Return the [x, y] coordinate for the center point of the cell that contains the specified text.  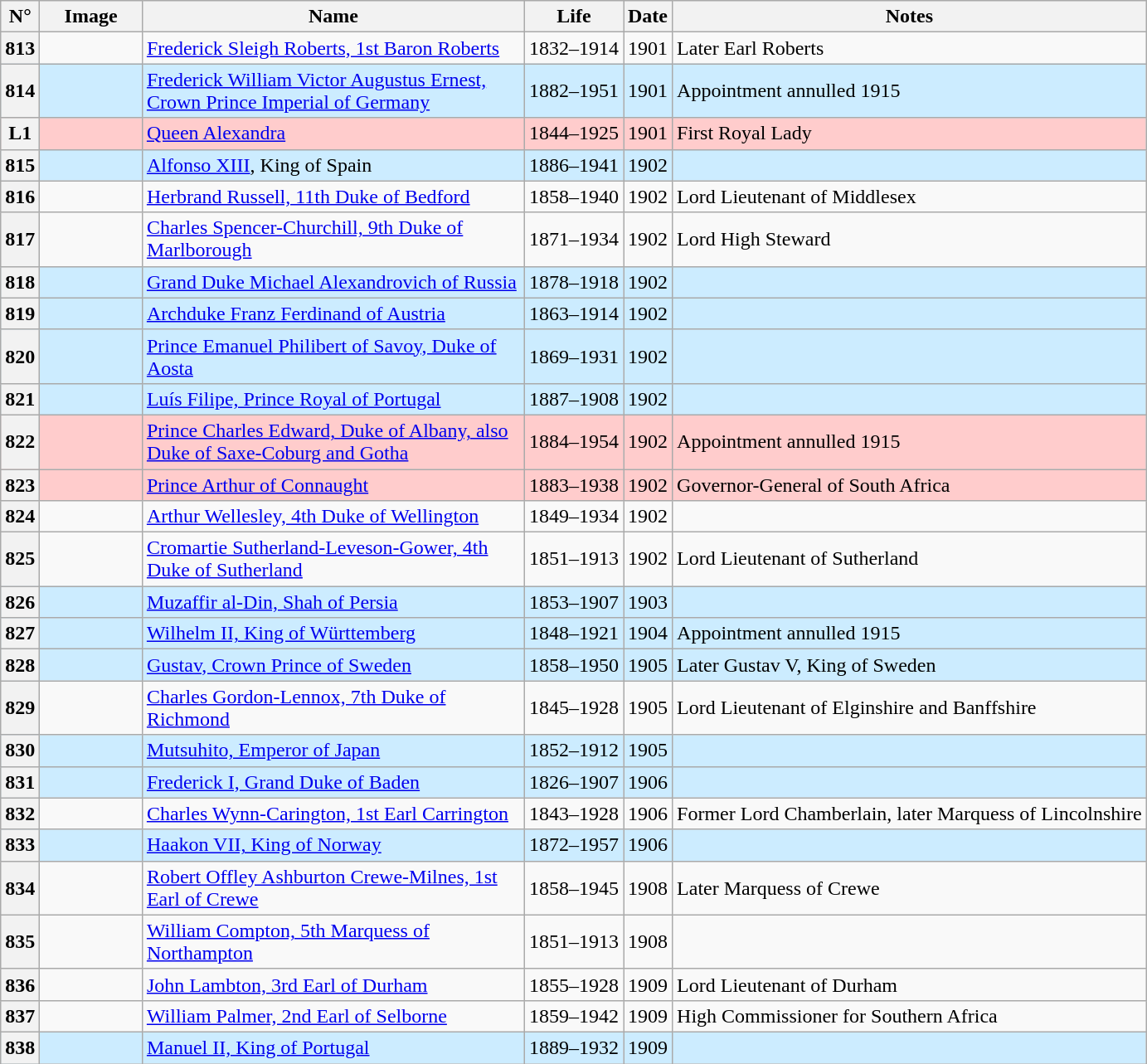
Charles Spencer-Churchill, 9th Duke of Marlborough [333, 239]
821 [20, 399]
Governor-General of South Africa [910, 485]
L1 [20, 134]
823 [20, 485]
Cromartie Sutherland-Leveson-Gower, 4th Duke of Sutherland [333, 559]
Prince Arthur of Connaught [333, 485]
Wilhelm II, King of Württemberg [333, 634]
820 [20, 357]
Frederick William Victor Augustus Ernest, Crown Prince Imperial of Germany [333, 91]
Later Earl Roberts [910, 48]
Lord Lieutenant of Durham [910, 984]
Frederick I, Grand Duke of Baden [333, 782]
1869–1931 [574, 357]
Manuel II, King of Portugal [333, 1047]
Prince Emanuel Philibert of Savoy, Duke of Aosta [333, 357]
Muzaffir al-Din, Shah of Persia [333, 602]
Arthur Wellesley, 4th Duke of Wellington [333, 517]
815 [20, 165]
837 [20, 1016]
Alfonso XIII, King of Spain [333, 165]
Luís Filipe, Prince Royal of Portugal [333, 399]
1849–1934 [574, 517]
1852–1912 [574, 751]
1886–1941 [574, 165]
824 [20, 517]
1878–1918 [574, 282]
Charles Gordon-Lennox, 7th Duke of Richmond [333, 708]
829 [20, 708]
1853–1907 [574, 602]
817 [20, 239]
Lord Lieutenant of Middlesex [910, 197]
818 [20, 282]
830 [20, 751]
836 [20, 984]
1858–1940 [574, 197]
Archduke Franz Ferdinand of Austria [333, 313]
835 [20, 942]
John Lambton, 3rd Earl of Durham [333, 984]
838 [20, 1047]
1832–1914 [574, 48]
Image [91, 17]
Lord Lieutenant of Elginshire and Banffshire [910, 708]
Prince Charles Edward, Duke of Albany, also Duke of Saxe-Coburg and Gotha [333, 441]
813 [20, 48]
1887–1908 [574, 399]
1883–1938 [574, 485]
Date [649, 17]
Life [574, 17]
1826–1907 [574, 782]
1845–1928 [574, 708]
Lord High Steward [910, 239]
1863–1914 [574, 313]
822 [20, 441]
825 [20, 559]
High Commissioner for Southern Africa [910, 1016]
828 [20, 665]
1903 [649, 602]
1848–1921 [574, 634]
Mutsuhito, Emperor of Japan [333, 751]
William Palmer, 2nd Earl of Selborne [333, 1016]
Queen Alexandra [333, 134]
Charles Wynn-Carington, 1st Earl Carrington [333, 814]
834 [20, 887]
1858–1945 [574, 887]
Former Lord Chamberlain, later Marquess of Lincolnshire [910, 814]
831 [20, 782]
1855–1928 [574, 984]
Gustav, Crown Prince of Sweden [333, 665]
Robert Offley Ashburton Crewe-Milnes, 1st Earl of Crewe [333, 887]
1889–1932 [574, 1047]
816 [20, 197]
1843–1928 [574, 814]
Frederick Sleigh Roberts, 1st Baron Roberts [333, 48]
1872–1957 [574, 845]
833 [20, 845]
1871–1934 [574, 239]
1844–1925 [574, 134]
832 [20, 814]
814 [20, 91]
1858–1950 [574, 665]
N° [20, 17]
1882–1951 [574, 91]
William Compton, 5th Marquess of Northampton [333, 942]
Later Marquess of Crewe [910, 887]
827 [20, 634]
Lord Lieutenant of Sutherland [910, 559]
Name [333, 17]
Grand Duke Michael Alexandrovich of Russia [333, 282]
1884–1954 [574, 441]
1904 [649, 634]
Herbrand Russell, 11th Duke of Bedford [333, 197]
826 [20, 602]
Notes [910, 17]
Later Gustav V, King of Sweden [910, 665]
1859–1942 [574, 1016]
Haakon VII, King of Norway [333, 845]
First Royal Lady [910, 134]
819 [20, 313]
